Identify which cell holds the provided text, then report its [x, y] central coordinate. 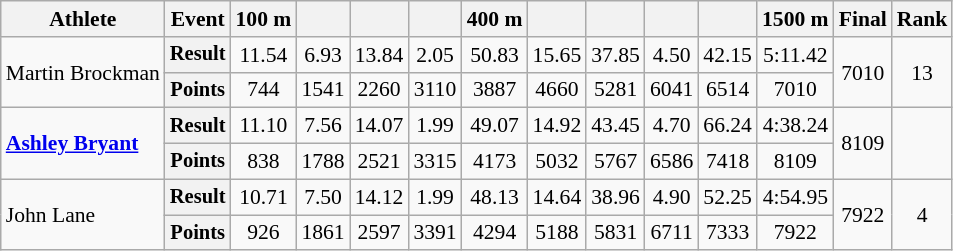
926 [263, 233]
2.05 [434, 55]
13 [922, 72]
Athlete [83, 19]
13.84 [380, 55]
4:38.24 [796, 126]
14.07 [380, 126]
49.07 [495, 126]
838 [263, 162]
4173 [495, 162]
1541 [322, 90]
Martin Brockman [83, 72]
4 [922, 214]
1861 [322, 233]
66.24 [728, 126]
4.70 [672, 126]
5188 [558, 233]
2597 [380, 233]
2260 [380, 90]
Final [863, 19]
Ashley Bryant [83, 144]
43.45 [616, 126]
6.93 [322, 55]
3315 [434, 162]
52.25 [728, 197]
5831 [616, 233]
5281 [616, 90]
7333 [728, 233]
1500 m [796, 19]
4660 [558, 90]
John Lane [83, 214]
4.90 [672, 197]
4294 [495, 233]
4.50 [672, 55]
15.65 [558, 55]
7.56 [322, 126]
Rank [922, 19]
11.10 [263, 126]
38.96 [616, 197]
744 [263, 90]
2521 [380, 162]
3887 [495, 90]
7418 [728, 162]
Event [198, 19]
3110 [434, 90]
50.83 [495, 55]
5:11.42 [796, 55]
7.50 [322, 197]
6711 [672, 233]
11.54 [263, 55]
5767 [616, 162]
6041 [672, 90]
4:54.95 [796, 197]
400 m [495, 19]
5032 [558, 162]
100 m [263, 19]
37.85 [616, 55]
10.71 [263, 197]
6514 [728, 90]
3391 [434, 233]
14.92 [558, 126]
14.64 [558, 197]
48.13 [495, 197]
1788 [322, 162]
14.12 [380, 197]
42.15 [728, 55]
6586 [672, 162]
